Pinpoint the cell where the given text exists, returning its (x, y) midpoint coordinate. 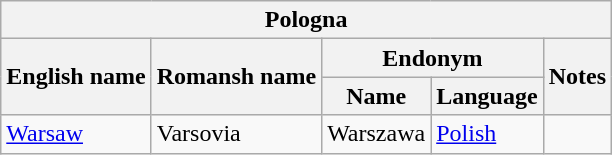
Varsovia (236, 134)
Notes (577, 77)
Polish (487, 134)
Romansh name (236, 77)
Pologna (306, 20)
Warszawa (376, 134)
English name (76, 77)
Endonym (433, 58)
Name (376, 96)
Warsaw (76, 134)
Language (487, 96)
